Scan for the cell matching the given text and deliver its [X, Y] coordinate at center. 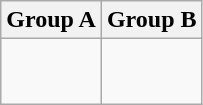
Group A [52, 20]
Group B [152, 20]
